Capture the cell that displays the provided text and extract its (X, Y) central coordinate. 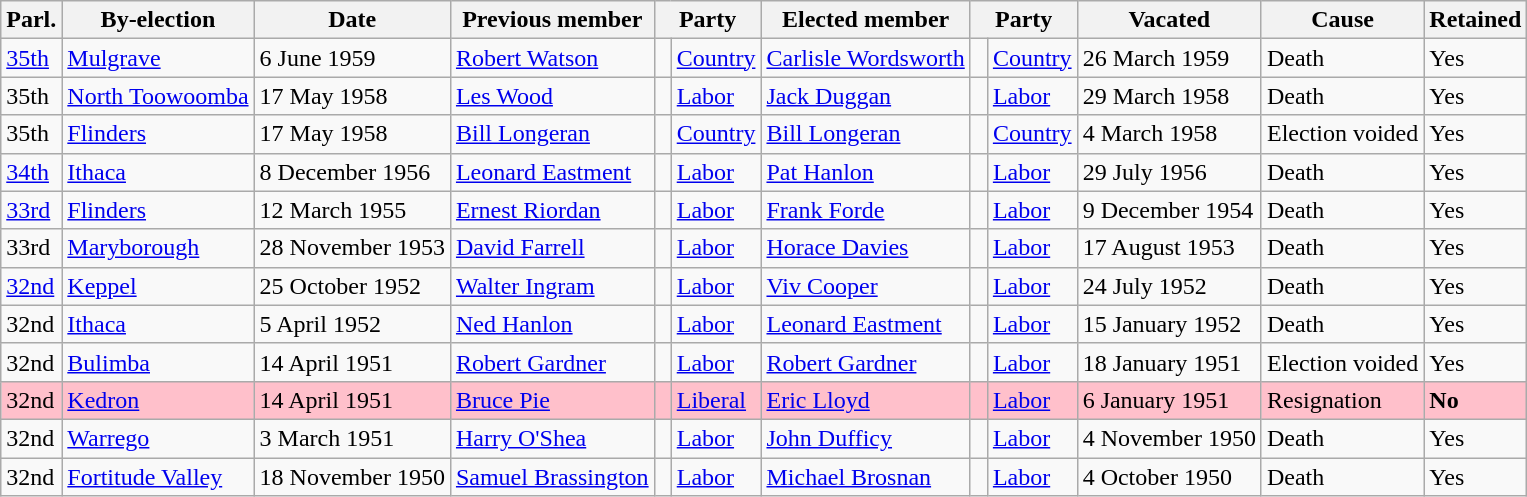
34th (32, 172)
Robert Watson (552, 58)
4 November 1950 (1169, 438)
Jack Duggan (866, 96)
Vacated (1169, 20)
Kedron (158, 400)
5 April 1952 (352, 324)
Ned Hanlon (552, 324)
6 January 1951 (1169, 400)
Mulgrave (158, 58)
18 January 1951 (1169, 362)
Frank Forde (866, 210)
Warrego (158, 438)
Cause (1342, 20)
Harry O'Shea (552, 438)
Pat Hanlon (866, 172)
Parl. (32, 20)
25 October 1952 (352, 286)
6 June 1959 (352, 58)
18 November 1950 (352, 477)
Bruce Pie (552, 400)
9 December 1954 (1169, 210)
Previous member (552, 20)
Bulimba (158, 362)
Samuel Brassington (552, 477)
Elected member (866, 20)
26 March 1959 (1169, 58)
By-election (158, 20)
Fortitude Valley (158, 477)
David Farrell (552, 248)
Michael Brosnan (866, 477)
Carlisle Wordsworth (866, 58)
Maryborough (158, 248)
4 October 1950 (1169, 477)
Resignation (1342, 400)
Viv Cooper (866, 286)
North Toowoomba (158, 96)
No (1476, 400)
8 December 1956 (352, 172)
Keppel (158, 286)
Liberal (716, 400)
28 November 1953 (352, 248)
29 July 1956 (1169, 172)
29 March 1958 (1169, 96)
12 March 1955 (352, 210)
15 January 1952 (1169, 324)
3 March 1951 (352, 438)
24 July 1952 (1169, 286)
John Dufficy (866, 438)
Walter Ingram (552, 286)
Retained (1476, 20)
17 August 1953 (1169, 248)
4 March 1958 (1169, 134)
Eric Lloyd (866, 400)
Horace Davies (866, 248)
Ernest Riordan (552, 210)
Date (352, 20)
Les Wood (552, 96)
